Find where the given text appears and provide that cell's center as [X, Y] coordinate. 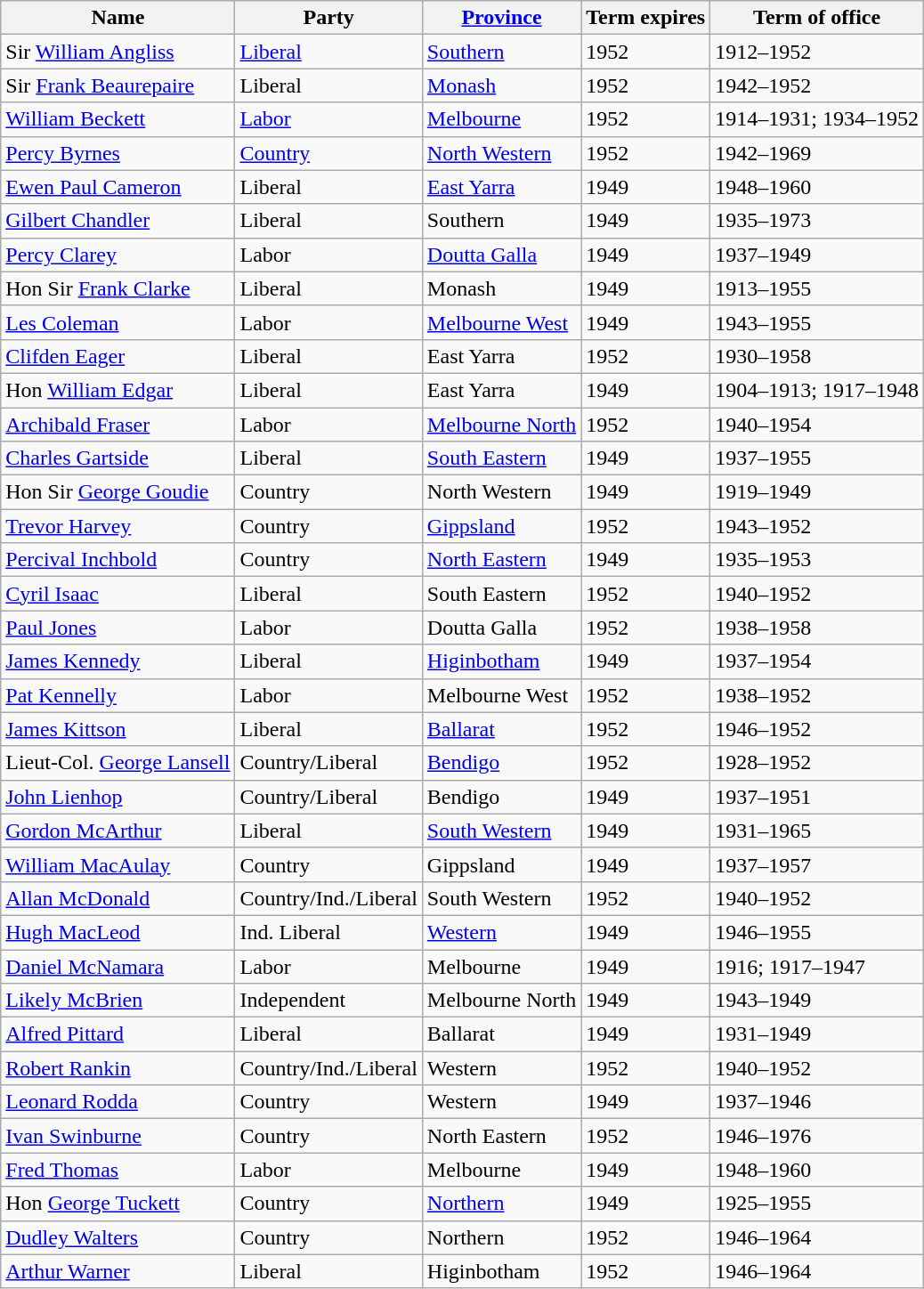
William MacAulay [118, 864]
1937–1954 [817, 661]
1942–1969 [817, 153]
1931–1965 [817, 831]
Gilbert Chandler [118, 221]
Term expires [646, 18]
John Lienhop [118, 797]
Hon George Tuckett [118, 1204]
1943–1952 [817, 526]
Name [118, 18]
Charles Gartside [118, 458]
Paul Jones [118, 628]
Term of office [817, 18]
James Kennedy [118, 661]
1943–1955 [817, 322]
Province [501, 18]
Daniel McNamara [118, 966]
1942–1952 [817, 85]
Gordon McArthur [118, 831]
1931–1949 [817, 1034]
1946–1976 [817, 1136]
Fred Thomas [118, 1170]
Alfred Pittard [118, 1034]
1904–1913; 1917–1948 [817, 390]
Leonard Rodda [118, 1102]
1913–1955 [817, 288]
Robert Rankin [118, 1068]
Les Coleman [118, 322]
Ind. Liberal [328, 932]
Sir William Angliss [118, 52]
Percy Byrnes [118, 153]
Arthur Warner [118, 1271]
Clifden Eager [118, 356]
Pat Kennelly [118, 695]
Hon William Edgar [118, 390]
1916; 1917–1947 [817, 966]
Independent [328, 1001]
Likely McBrien [118, 1001]
1935–1973 [817, 221]
1930–1958 [817, 356]
1946–1955 [817, 932]
Cyril Isaac [118, 594]
1946–1952 [817, 729]
1914–1931; 1934–1952 [817, 119]
1937–1957 [817, 864]
1937–1949 [817, 255]
1928–1952 [817, 763]
William Beckett [118, 119]
1935–1953 [817, 560]
Dudley Walters [118, 1237]
Hugh MacLeod [118, 932]
1943–1949 [817, 1001]
1937–1951 [817, 797]
Trevor Harvey [118, 526]
1940–1954 [817, 425]
1937–1946 [817, 1102]
1925–1955 [817, 1204]
Archibald Fraser [118, 425]
1938–1952 [817, 695]
Allan McDonald [118, 898]
Party [328, 18]
1938–1958 [817, 628]
Sir Frank Beaurepaire [118, 85]
Percival Inchbold [118, 560]
1919–1949 [817, 492]
Lieut-Col. George Lansell [118, 763]
1912–1952 [817, 52]
Percy Clarey [118, 255]
James Kittson [118, 729]
Ivan Swinburne [118, 1136]
Hon Sir George Goudie [118, 492]
Hon Sir Frank Clarke [118, 288]
1937–1955 [817, 458]
Ewen Paul Cameron [118, 187]
